Return (x, y) of the center of cell containing provided text 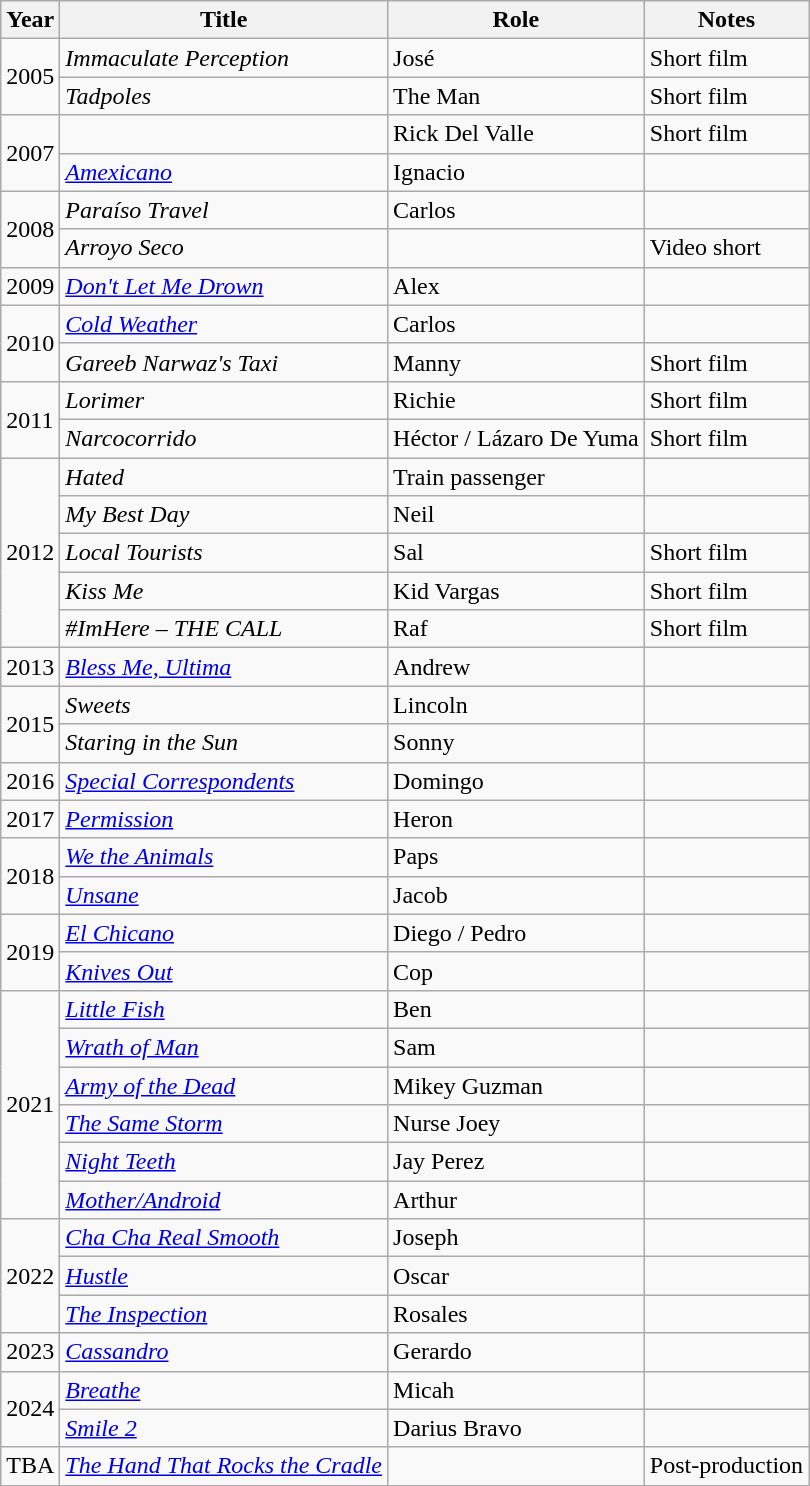
2013 (30, 667)
José (516, 58)
The Man (516, 96)
2016 (30, 781)
2022 (30, 1276)
Sonny (516, 743)
Ben (516, 1009)
2011 (30, 419)
Micah (516, 1390)
2021 (30, 1104)
Hated (224, 477)
Oscar (516, 1276)
Paraíso Travel (224, 210)
The Same Storm (224, 1124)
Notes (726, 20)
Little Fish (224, 1009)
Sweets (224, 705)
Jacob (516, 895)
Video short (726, 248)
Neil (516, 515)
Staring in the Sun (224, 743)
Immaculate Perception (224, 58)
Joseph (516, 1238)
Train passenger (516, 477)
2017 (30, 819)
Cha Cha Real Smooth (224, 1238)
#ImHere – THE CALL (224, 629)
Manny (516, 362)
Mikey Guzman (516, 1085)
Knives Out (224, 971)
Alex (516, 286)
2012 (30, 553)
Gerardo (516, 1352)
Cassandro (224, 1352)
Night Teeth (224, 1162)
Post-production (726, 1466)
Wrath of Man (224, 1047)
2015 (30, 724)
Don't Let Me Drown (224, 286)
Permission (224, 819)
Lincoln (516, 705)
Arroyo Seco (224, 248)
Cop (516, 971)
Amexicano (224, 172)
Gareeb Narwaz's Taxi (224, 362)
2009 (30, 286)
Title (224, 20)
2019 (30, 952)
Paps (516, 857)
My Best Day (224, 515)
Hustle (224, 1276)
Mother/Android (224, 1200)
Lorimer (224, 400)
Heron (516, 819)
Darius Bravo (516, 1428)
Breathe (224, 1390)
2023 (30, 1352)
Tadpoles (224, 96)
Ignacio (516, 172)
Sal (516, 553)
Arthur (516, 1200)
2005 (30, 77)
Cold Weather (224, 324)
The Hand That Rocks the Cradle (224, 1466)
Héctor / Lázaro De Yuma (516, 438)
Bless Me, Ultima (224, 667)
Jay Perez (516, 1162)
Raf (516, 629)
Army of the Dead (224, 1085)
Domingo (516, 781)
The Inspection (224, 1314)
Rosales (516, 1314)
Diego / Pedro (516, 933)
Kid Vargas (516, 591)
2024 (30, 1409)
We the Animals (224, 857)
2010 (30, 343)
Unsane (224, 895)
Sam (516, 1047)
Local Tourists (224, 553)
Special Correspondents (224, 781)
Smile 2 (224, 1428)
TBA (30, 1466)
2007 (30, 153)
Role (516, 20)
Andrew (516, 667)
Richie (516, 400)
Rick Del Valle (516, 134)
2018 (30, 876)
2008 (30, 229)
Kiss Me (224, 591)
Year (30, 20)
Nurse Joey (516, 1124)
Narcocorrido (224, 438)
El Chicano (224, 933)
